From the cell containing the given text, extract its center point as (X, Y) coordinate. 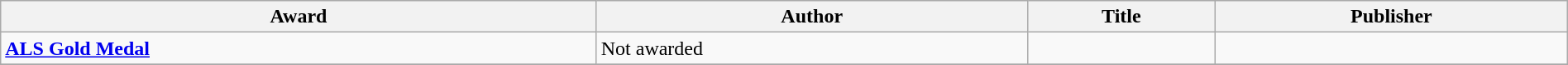
ALS Gold Medal (299, 48)
Not awarded (812, 48)
Publisher (1392, 17)
Title (1121, 17)
Author (812, 17)
Award (299, 17)
